Provide the [x, y] coordinate of the cell's center where the given text is located.  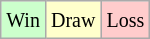
Loss [126, 20]
Win [24, 20]
Draw [72, 20]
